From the cell containing the given text, extract its center point as (X, Y) coordinate. 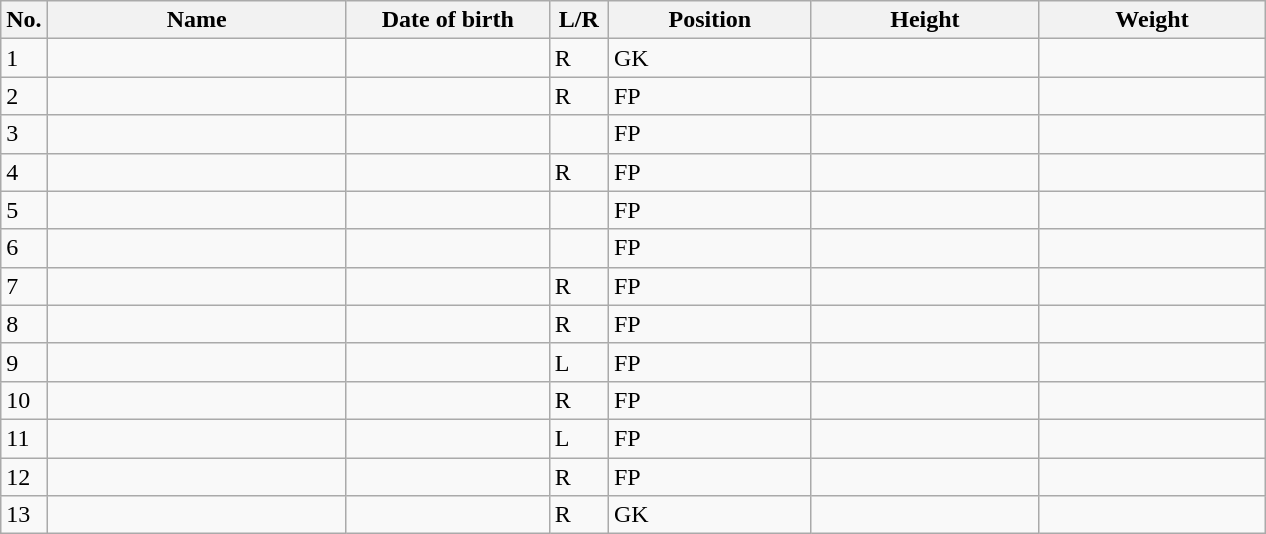
5 (24, 210)
2 (24, 96)
Date of birth (448, 20)
10 (24, 400)
L/R (578, 20)
Weight (1152, 20)
Position (710, 20)
11 (24, 438)
No. (24, 20)
3 (24, 134)
13 (24, 515)
12 (24, 477)
1 (24, 58)
7 (24, 286)
Height (924, 20)
Name (196, 20)
4 (24, 172)
6 (24, 248)
9 (24, 362)
8 (24, 324)
